For the text-containing cell, return its midpoint in [X, Y] coordinate format. 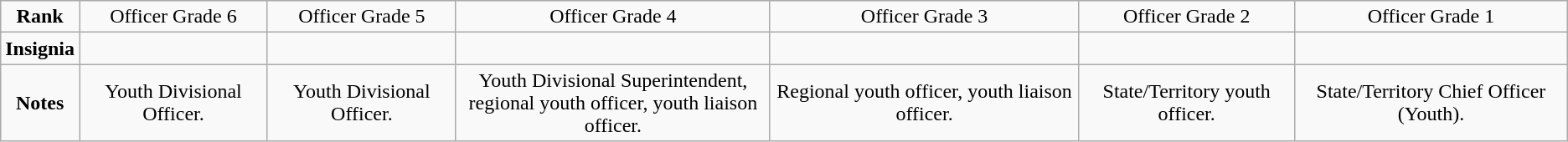
Officer Grade 2 [1187, 17]
Youth Divisional Superintendent, regional youth officer, youth liaison officer. [613, 103]
Officer Grade 6 [174, 17]
Insignia [40, 48]
State/Territory Chief Officer (Youth). [1431, 103]
Notes [40, 103]
Officer Grade 3 [924, 17]
Regional youth officer, youth liaison officer. [924, 103]
Officer Grade 4 [613, 17]
State/Territory youth officer. [1187, 103]
Officer Grade 5 [362, 17]
Officer Grade 1 [1431, 17]
Rank [40, 17]
